Pinpoint the cell where the given text exists, returning its [X, Y] midpoint coordinate. 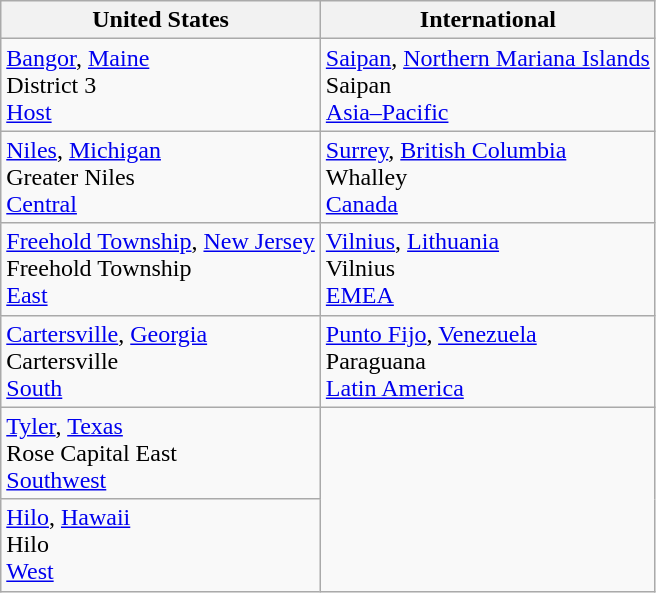
Cartersville, GeorgiaCartersvilleSouth [161, 361]
Vilnius, LithuaniaVilniusEMEA [488, 269]
Surrey, British ColumbiaWhalleyCanada [488, 177]
International [488, 20]
United States [161, 20]
Niles, MichiganGreater NilesCentral [161, 177]
Freehold Township, New JerseyFreehold TownshipEast [161, 269]
Bangor, MaineDistrict 3Host [161, 85]
Saipan, Northern Mariana IslandsSaipanAsia–Pacific [488, 85]
Tyler, TexasRose Capital EastSouthwest [161, 453]
Punto Fijo, VenezuelaParaguanaLatin America [488, 361]
Hilo, HawaiiHiloWest [161, 545]
